Capture the cell that displays the provided text and extract its (x, y) central coordinate. 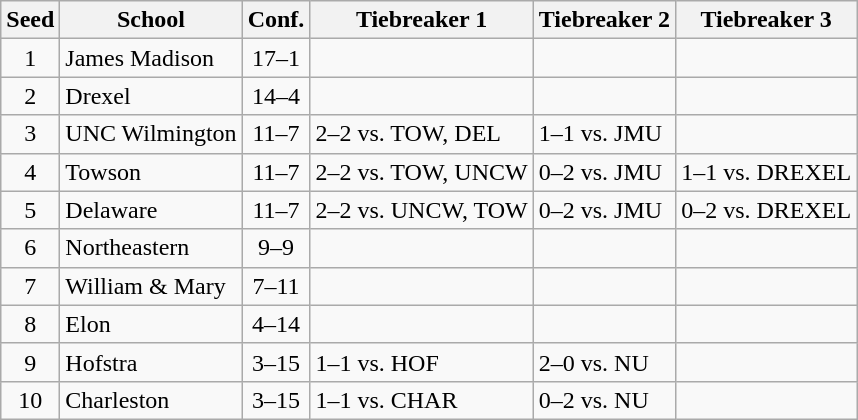
James Madison (151, 58)
7 (30, 286)
4–14 (276, 324)
6 (30, 248)
UNC Wilmington (151, 134)
9 (30, 362)
9–9 (276, 248)
2–0 vs. NU (604, 362)
3 (30, 134)
School (151, 20)
2–2 vs. TOW, UNCW (422, 172)
1 (30, 58)
4 (30, 172)
Seed (30, 20)
10 (30, 400)
2–2 vs. UNCW, TOW (422, 210)
Tiebreaker 2 (604, 20)
Drexel (151, 96)
7–11 (276, 286)
17–1 (276, 58)
Elon (151, 324)
Charleston (151, 400)
Tiebreaker 1 (422, 20)
Conf. (276, 20)
5 (30, 210)
0–2 vs. DREXEL (766, 210)
2 (30, 96)
Hofstra (151, 362)
14–4 (276, 96)
Tiebreaker 3 (766, 20)
8 (30, 324)
William & Mary (151, 286)
1–1 vs. JMU (604, 134)
0–2 vs. NU (604, 400)
1–1 vs. CHAR (422, 400)
Northeastern (151, 248)
Delaware (151, 210)
1–1 vs. DREXEL (766, 172)
1–1 vs. HOF (422, 362)
2–2 vs. TOW, DEL (422, 134)
Towson (151, 172)
